Capture the cell that displays the provided text and extract its [X, Y] central coordinate. 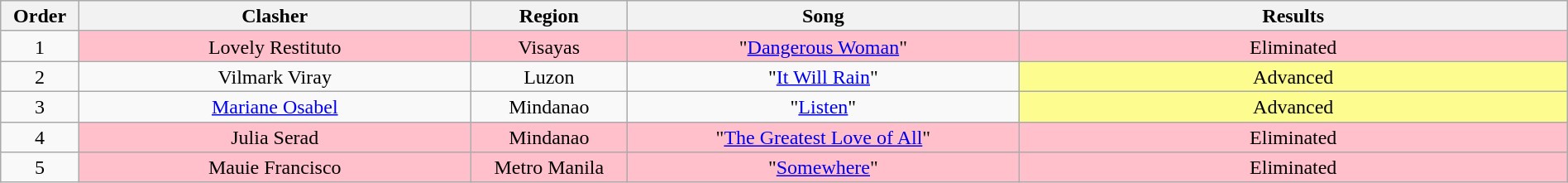
Region [549, 17]
1 [40, 46]
Clasher [275, 17]
"It Will Rain" [824, 76]
3 [40, 106]
Luzon [549, 76]
Lovely Restituto [275, 46]
Julia Serad [275, 137]
Order [40, 17]
"The Greatest Love of All" [824, 137]
Song [824, 17]
Vilmark Viray [275, 76]
Visayas [549, 46]
Mariane Osabel [275, 106]
"Dangerous Woman" [824, 46]
2 [40, 76]
"Listen" [824, 106]
Results [1293, 17]
"Somewhere" [824, 167]
Mauie Francisco [275, 167]
5 [40, 167]
4 [40, 137]
Metro Manila [549, 167]
